Output the (X, Y) coordinate of the center of the cell containing the given text.  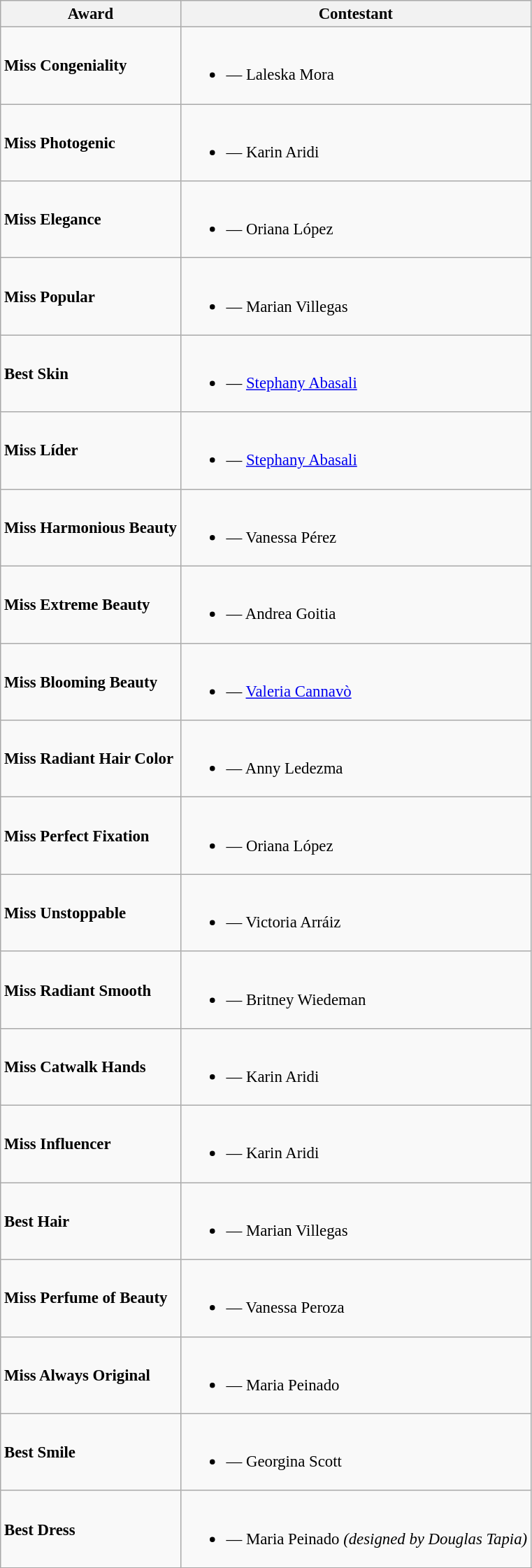
Best Smile (91, 1452)
Miss Popular (91, 297)
Miss Radiant Hair Color (91, 759)
— Maria Peinado (designed by Douglas Tapia) (355, 1530)
— Georgina Scott (355, 1452)
— Maria Peinado (355, 1375)
— Britney Wiedeman (355, 990)
Miss Elegance (91, 220)
— Laleska Mora (355, 66)
Miss Congeniality (91, 66)
Miss Always Original (91, 1375)
Miss Perfect Fixation (91, 836)
— Valeria Cannavò (355, 682)
Miss Catwalk Hands (91, 1067)
Miss Radiant Smooth (91, 990)
Best Hair (91, 1221)
Miss Perfume of Beauty (91, 1298)
Miss Extreme Beauty (91, 605)
Award (91, 14)
Miss Blooming Beauty (91, 682)
— Victoria Arráiz (355, 913)
Miss Photogenic (91, 143)
Miss Líder (91, 450)
— Vanessa Pérez (355, 527)
Contestant (355, 14)
Miss Harmonious Beauty (91, 527)
Miss Unstoppable (91, 913)
— Andrea Goitia (355, 605)
— Anny Ledezma (355, 759)
— Vanessa Peroza (355, 1298)
Best Skin (91, 373)
Miss Influencer (91, 1144)
Best Dress (91, 1530)
